Capture the cell that displays the provided text and extract its (X, Y) central coordinate. 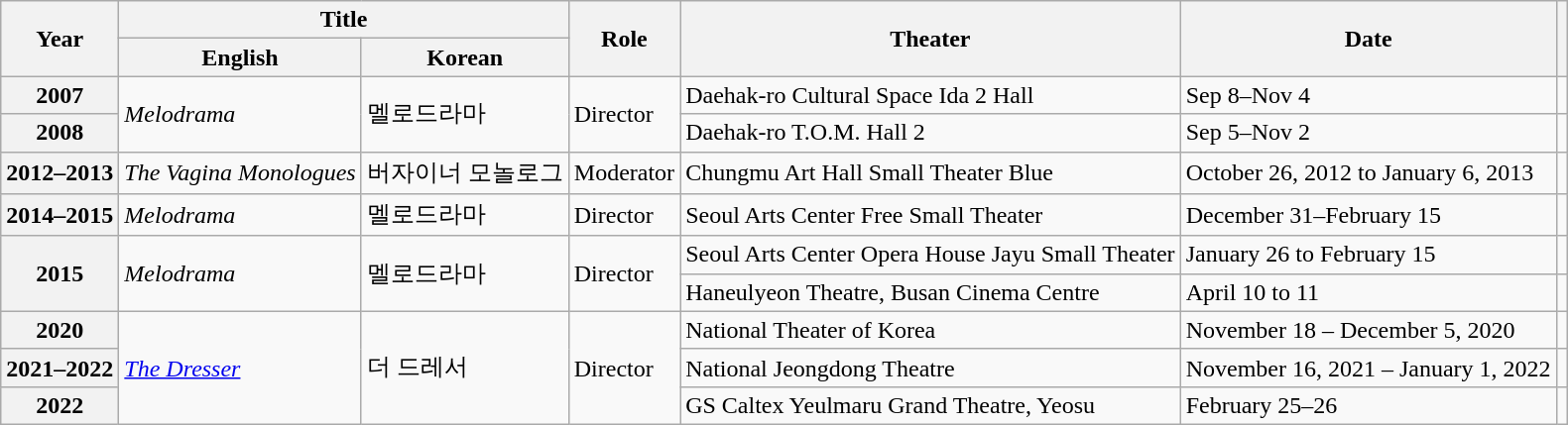
Chungmu Art Hall Small Theater Blue (930, 172)
National Theater of Korea (930, 330)
November 18 – December 5, 2020 (1369, 330)
Haneulyeon Theatre, Busan Cinema Centre (930, 292)
October 26, 2012 to January 6, 2013 (1369, 172)
Sep 8–Nov 4 (1369, 95)
Moderator (624, 172)
Role (624, 39)
버자이너 모놀로그 (464, 172)
2021–2022 (60, 368)
The Vagina Monologues (240, 172)
Seoul Arts Center Free Small Theater (930, 216)
더 드레서 (464, 368)
English (240, 57)
Date (1369, 39)
Title (343, 20)
GS Caltex Yeulmaru Grand Theatre, Yeosu (930, 405)
2008 (60, 133)
2015 (60, 273)
2007 (60, 95)
2012–2013 (60, 172)
November 16, 2021 – January 1, 2022 (1369, 368)
2022 (60, 405)
2020 (60, 330)
February 25–26 (1369, 405)
Daehak-ro Cultural Space Ida 2 Hall (930, 95)
December 31–February 15 (1369, 216)
Seoul Arts Center Opera House Jayu Small Theater (930, 255)
Korean (464, 57)
Year (60, 39)
January 26 to February 15 (1369, 255)
Theater (930, 39)
The Dresser (240, 368)
National Jeongdong Theatre (930, 368)
April 10 to 11 (1369, 292)
Daehak-ro T.O.M. Hall 2 (930, 133)
2014–2015 (60, 216)
Sep 5–Nov 2 (1369, 133)
